Return the [x, y] coordinate for the center point of the cell that contains the specified text.  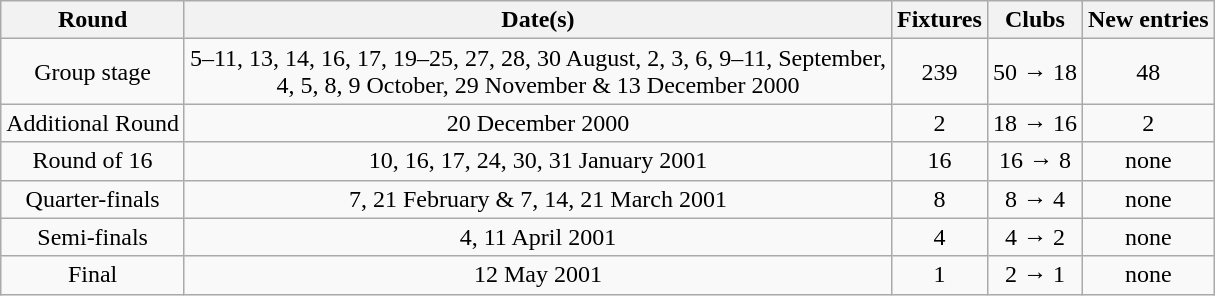
Final [93, 275]
18 → 16 [1034, 123]
20 December 2000 [538, 123]
Semi-finals [93, 237]
12 May 2001 [538, 275]
4, 11 April 2001 [538, 237]
New entries [1148, 20]
16 [939, 161]
Date(s) [538, 20]
Group stage [93, 72]
239 [939, 72]
2 → 1 [1034, 275]
8 [939, 199]
16 → 8 [1034, 161]
50 → 18 [1034, 72]
Fixtures [939, 20]
1 [939, 275]
Clubs [1034, 20]
4 [939, 237]
7, 21 February & 7, 14, 21 March 2001 [538, 199]
Additional Round [93, 123]
Round of 16 [93, 161]
4 → 2 [1034, 237]
5–11, 13, 14, 16, 17, 19–25, 27, 28, 30 August, 2, 3, 6, 9–11, September,4, 5, 8, 9 October, 29 November & 13 December 2000 [538, 72]
8 → 4 [1034, 199]
Round [93, 20]
48 [1148, 72]
10, 16, 17, 24, 30, 31 January 2001 [538, 161]
Quarter-finals [93, 199]
